Find where the given text appears and provide that cell's center as (x, y) coordinate. 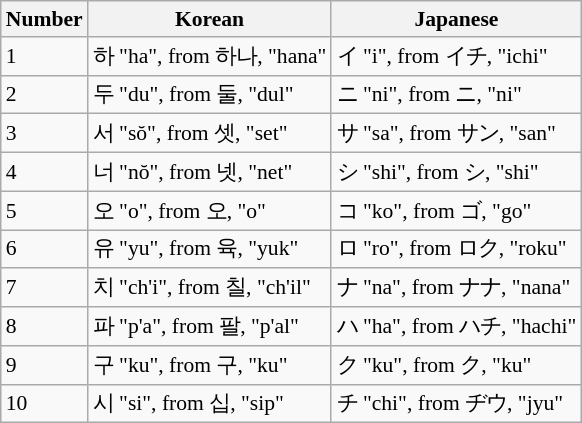
ハ "ha", from ハチ, "hachi" (456, 326)
コ "ko", from ゴ, "go" (456, 210)
ク "ku", from ク, "ku" (456, 366)
10 (44, 404)
치 "ch'i", from 칠, "ch'il" (210, 288)
1 (44, 56)
ナ "na", from ナナ, "nana" (456, 288)
シ "shi", from シ, "shi" (456, 172)
두 "du", from 둘, "dul" (210, 94)
너 "nŏ", from 넷, "net" (210, 172)
ニ "ni", from ニ, "ni" (456, 94)
6 (44, 250)
Number (44, 19)
8 (44, 326)
Korean (210, 19)
파 "p'a", from 팔, "p'al" (210, 326)
하 "ha", from 하나, "hana" (210, 56)
チ "chi", from ヂウ, "jyu" (456, 404)
유 "yu", from 육, "yuk" (210, 250)
오 "o", from 오, "o" (210, 210)
ロ "ro", from ロク, "roku" (456, 250)
9 (44, 366)
7 (44, 288)
4 (44, 172)
2 (44, 94)
5 (44, 210)
시 "si", from 십, "sip" (210, 404)
구 "ku", from 구, "ku" (210, 366)
3 (44, 134)
サ "sa", from サン, "san" (456, 134)
서 "sŏ", from 셋, "set" (210, 134)
Japanese (456, 19)
イ "i", from イチ, "ichi" (456, 56)
